Output the [X, Y] coordinate of the center of the cell containing the given text.  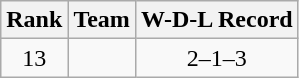
Rank [34, 20]
W-D-L Record [216, 20]
2–1–3 [216, 58]
Team [102, 20]
13 [34, 58]
